Return the [X, Y] coordinate for the center point of the cell that contains the specified text.  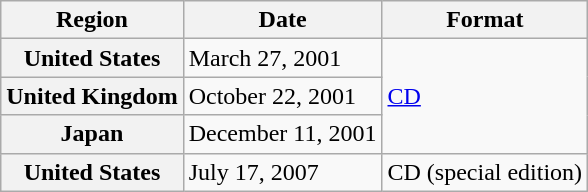
CD (special edition) [485, 172]
United Kingdom [92, 96]
Format [485, 20]
Date [282, 20]
Region [92, 20]
December 11, 2001 [282, 134]
March 27, 2001 [282, 58]
October 22, 2001 [282, 96]
July 17, 2007 [282, 172]
CD [485, 96]
Japan [92, 134]
